Capture the cell that displays the provided text and extract its (X, Y) central coordinate. 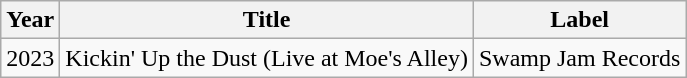
Title (267, 20)
Swamp Jam Records (579, 58)
2023 (30, 58)
Kickin' Up the Dust (Live at Moe's Alley) (267, 58)
Label (579, 20)
Year (30, 20)
